Detect which cell encompasses the target text, then output its (X, Y) center coordinate. 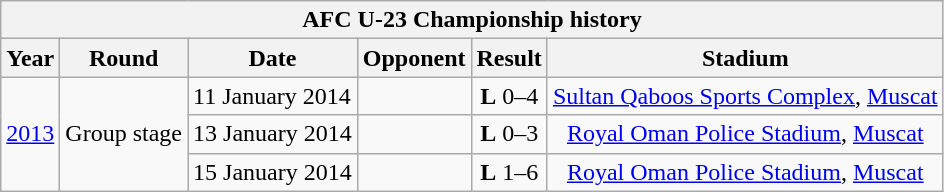
Round (124, 58)
2013 (30, 134)
Sultan Qaboos Sports Complex, Muscat (745, 96)
L 0–4 (509, 96)
Stadium (745, 58)
13 January 2014 (273, 134)
15 January 2014 (273, 172)
Year (30, 58)
Date (273, 58)
AFC U-23 Championship history (472, 20)
11 January 2014 (273, 96)
Group stage (124, 134)
Result (509, 58)
Opponent (414, 58)
L 0–3 (509, 134)
L 1–6 (509, 172)
